Locate the cell with the specified text and output its (x, y) center coordinate. 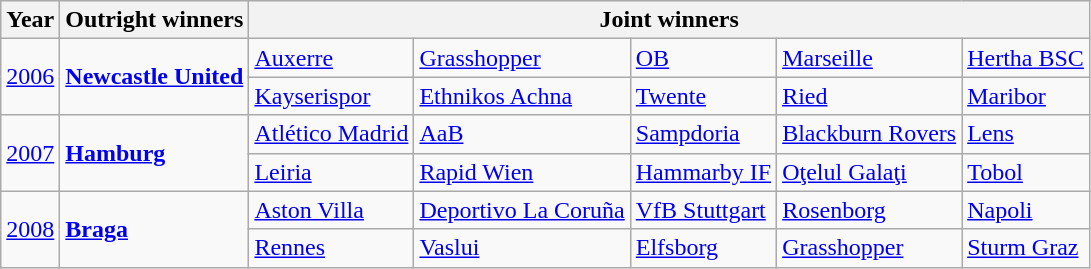
Lens (1026, 134)
Sturm Graz (1026, 248)
Auxerre (332, 58)
Hamburg (154, 153)
Hertha BSC (1026, 58)
2006 (30, 77)
Outright winners (154, 20)
Ried (870, 96)
2007 (30, 153)
Napoli (1026, 210)
Sampdoria (703, 134)
Atlético Madrid (332, 134)
Aston Villa (332, 210)
Twente (703, 96)
Hammarby IF (703, 172)
Leiria (332, 172)
2008 (30, 229)
AaB (522, 134)
Joint winners (670, 20)
Kayserispor (332, 96)
Blackburn Rovers (870, 134)
Vaslui (522, 248)
Rosenborg (870, 210)
Maribor (1026, 96)
Ethnikos Achna (522, 96)
VfB Stuttgart (703, 210)
Rapid Wien (522, 172)
Rennes (332, 248)
Deportivo La Coruña (522, 210)
Oţelul Galaţi (870, 172)
Newcastle United (154, 77)
Braga (154, 229)
Marseille (870, 58)
Year (30, 20)
Tobol (1026, 172)
OB (703, 58)
Elfsborg (703, 248)
